Search for the cell housing the specified text and yield its [x, y] center coordinate. 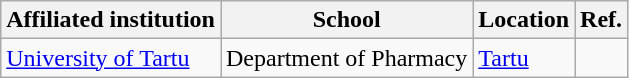
School [346, 20]
Affiliated institution [111, 20]
Tartu [524, 58]
Ref. [602, 20]
Location [524, 20]
Department of Pharmacy [346, 58]
University of Tartu [111, 58]
